Detect which cell encompasses the target text, then output its (X, Y) center coordinate. 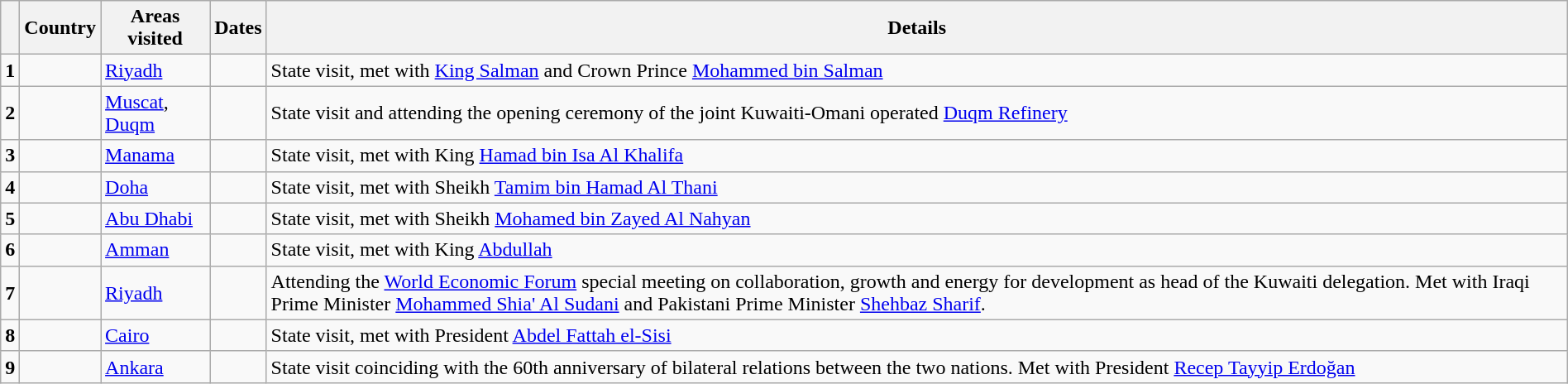
Dates (238, 28)
Amman (155, 250)
Muscat, Duqm (155, 113)
9 (10, 367)
State visit, met with King Salman and Crown Prince Mohammed bin Salman (916, 70)
Manama (155, 156)
Cairo (155, 335)
Doha (155, 187)
Details (916, 28)
3 (10, 156)
State visit, met with King Hamad bin Isa Al Khalifa (916, 156)
State visit, met with Sheikh Mohamed bin Zayed Al Nahyan (916, 218)
2 (10, 113)
Abu Dhabi (155, 218)
State visit and attending the opening ceremony of the joint Kuwaiti-Omani operated Duqm Refinery (916, 113)
Areas visited (155, 28)
4 (10, 187)
Country (60, 28)
State visit, met with King Abdullah (916, 250)
1 (10, 70)
State visit coinciding with the 60th anniversary of bilateral relations between the two nations. Met with President Recep Tayyip Erdoğan (916, 367)
State visit, met with Sheikh Tamim bin Hamad Al Thani (916, 187)
5 (10, 218)
Ankara (155, 367)
8 (10, 335)
7 (10, 293)
6 (10, 250)
State visit, met with President Abdel Fattah el-Sisi (916, 335)
